For the text-containing cell, return its midpoint in [X, Y] coordinate format. 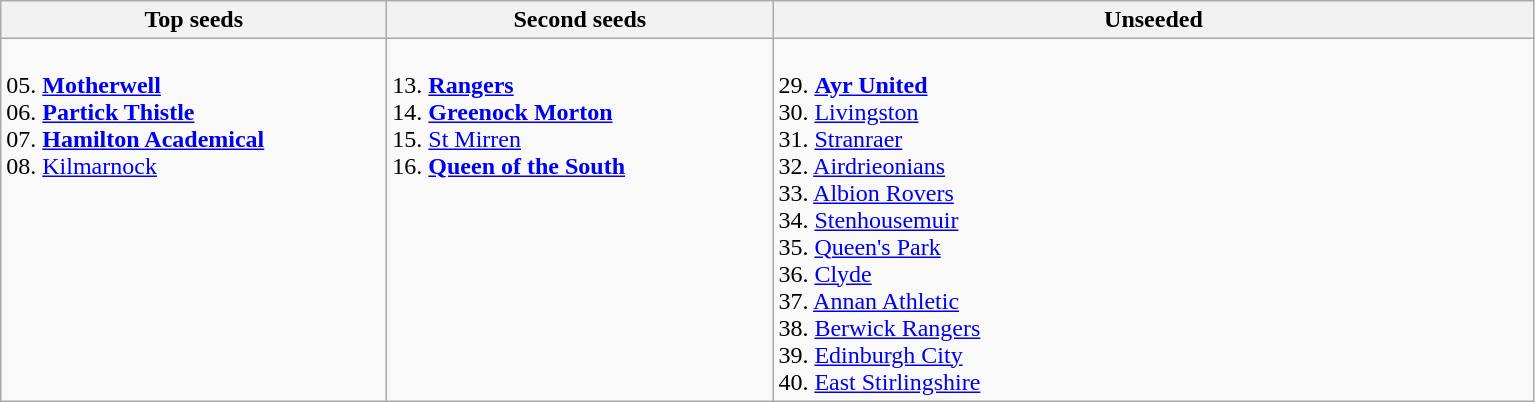
Unseeded [1154, 20]
13. Rangers 14. Greenock Morton 15. St Mirren 16. Queen of the South [580, 220]
Top seeds [194, 20]
05. Motherwell 06. Partick Thistle 07. Hamilton Academical 08. Kilmarnock [194, 220]
Second seeds [580, 20]
